Detect which cell encompasses the target text, then output its (X, Y) center coordinate. 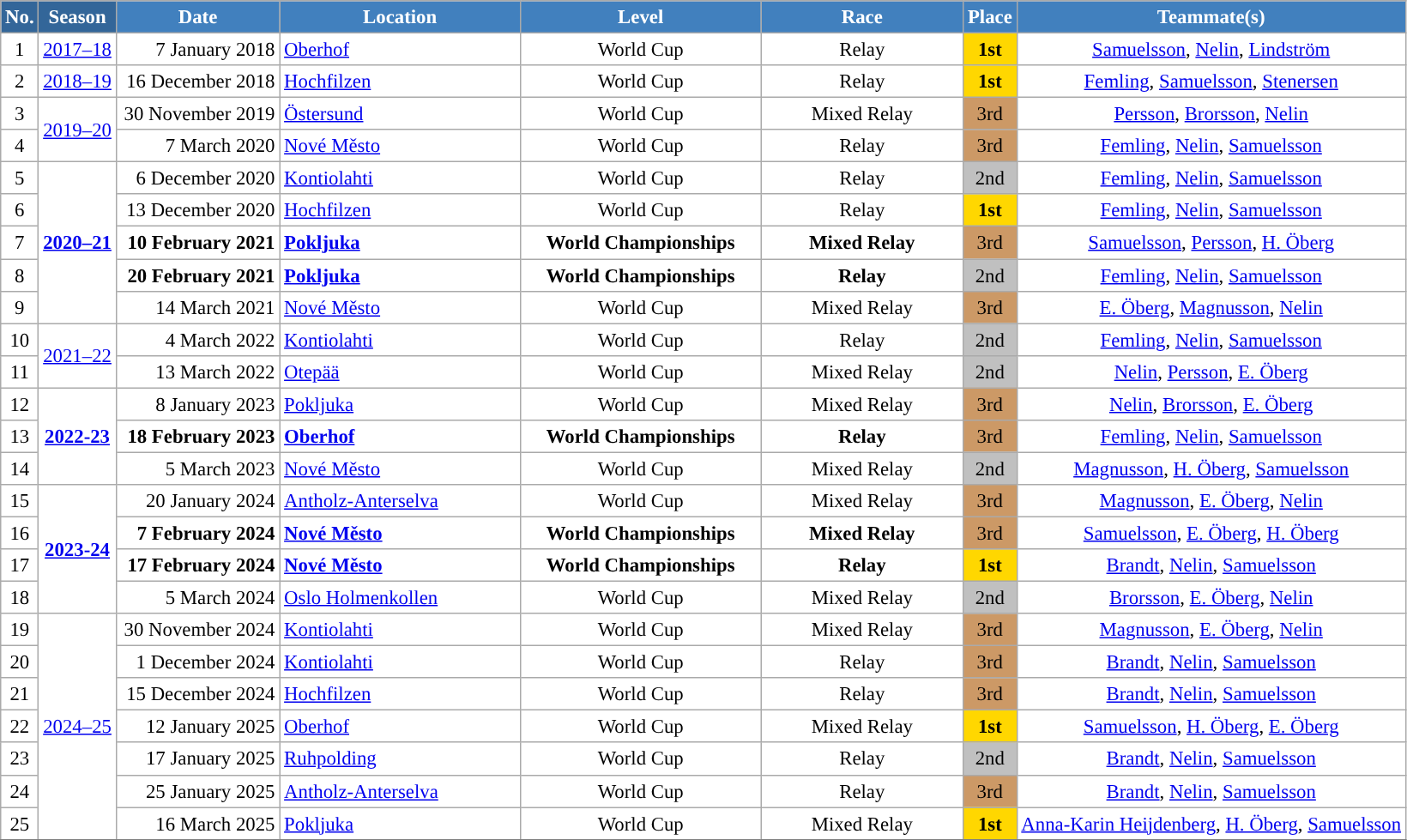
Samuelsson, E. Öberg, H. Öberg (1211, 533)
22 (20, 727)
No. (20, 17)
Femling, Samuelsson, Stenersen (1211, 82)
10 (20, 340)
2023-24 (77, 549)
17 January 2025 (197, 759)
21 (20, 694)
Otepää (400, 372)
Magnusson, H. Öberg, Samuelsson (1211, 468)
13 March 2022 (197, 372)
E. Öberg, Magnusson, Nelin (1211, 307)
Location (400, 17)
8 January 2023 (197, 404)
16 March 2025 (197, 824)
17 (20, 565)
3 (20, 114)
1 December 2024 (197, 662)
10 February 2021 (197, 243)
Oslo Holmenkollen (400, 598)
Teammate(s) (1211, 17)
Samuelsson, Persson, H. Öberg (1211, 243)
Ruhpolding (400, 759)
25 January 2025 (197, 791)
2017–18 (77, 50)
19 (20, 630)
20 (20, 662)
17 February 2024 (197, 565)
11 (20, 372)
Date (197, 17)
Östersund (400, 114)
13 December 2020 (197, 210)
2 (20, 82)
12 January 2025 (197, 727)
14 March 2021 (197, 307)
Samuelsson, Nelin, Lindström (1211, 50)
Samuelsson, H. Öberg, E. Öberg (1211, 727)
2021–22 (77, 355)
13 (20, 437)
7 (20, 243)
18 February 2023 (197, 437)
2020–21 (77, 243)
Nelin, Brorsson, E. Öberg (1211, 404)
6 December 2020 (197, 178)
Nelin, Persson, E. Öberg (1211, 372)
20 January 2024 (197, 501)
20 February 2021 (197, 275)
15 December 2024 (197, 694)
30 November 2019 (197, 114)
5 (20, 178)
2019–20 (77, 130)
1 (20, 50)
2022-23 (77, 436)
5 March 2023 (197, 468)
Race (862, 17)
Anna-Karin Heijdenberg, H. Öberg, Samuelsson (1211, 824)
9 (20, 307)
4 March 2022 (197, 340)
8 (20, 275)
Persson, Brorsson, Nelin (1211, 114)
2024–25 (77, 726)
16 December 2018 (197, 82)
30 November 2024 (197, 630)
23 (20, 759)
25 (20, 824)
7 March 2020 (197, 146)
24 (20, 791)
12 (20, 404)
16 (20, 533)
14 (20, 468)
Season (77, 17)
7 February 2024 (197, 533)
7 January 2018 (197, 50)
Level (640, 17)
15 (20, 501)
Place (990, 17)
2018–19 (77, 82)
4 (20, 146)
18 (20, 598)
Brorsson, E. Öberg, Nelin (1211, 598)
5 March 2024 (197, 598)
6 (20, 210)
